From the cell containing the given text, extract its center point as [x, y] coordinate. 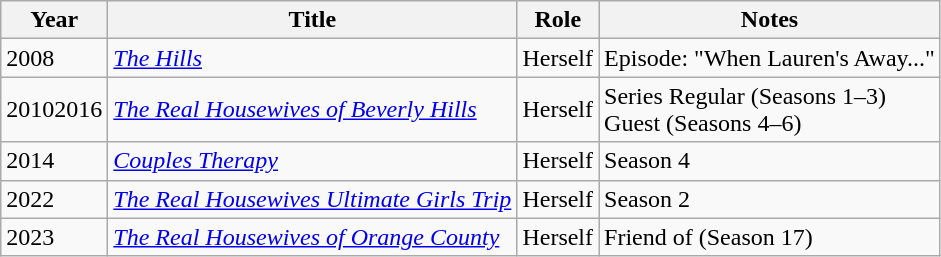
The Real Housewives of Beverly Hills [312, 110]
Couples Therapy [312, 161]
Role [558, 20]
2008 [54, 58]
2022 [54, 199]
Season 2 [770, 199]
Year [54, 20]
Season 4 [770, 161]
Episode: "When Lauren's Away..." [770, 58]
2023 [54, 237]
The Hills [312, 58]
Title [312, 20]
Friend of (Season 17) [770, 237]
The Real Housewives Ultimate Girls Trip [312, 199]
Notes [770, 20]
The Real Housewives of Orange County [312, 237]
20102016 [54, 110]
Series Regular (Seasons 1–3) Guest (Seasons 4–6) [770, 110]
2014 [54, 161]
